Provide the [x, y] coordinate of the cell's center where the given text is located.  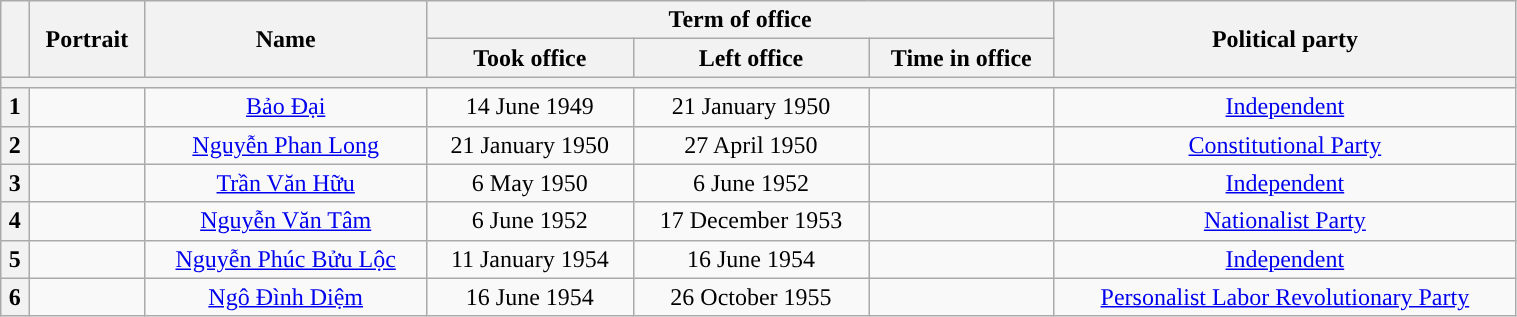
17 December 1953 [751, 221]
Left office [751, 58]
3 [15, 183]
14 June 1949 [530, 107]
Ngô Đình Diệm [286, 297]
5 [15, 259]
1 [15, 107]
2 [15, 145]
11 January 1954 [530, 259]
Portrait [87, 39]
Nguyễn Văn Tâm [286, 221]
Bảo Đại [286, 107]
4 [15, 221]
Nationalist Party [1285, 221]
6 May 1950 [530, 183]
27 April 1950 [751, 145]
Political party [1285, 39]
Time in office [962, 58]
6 [15, 297]
Nguyễn Phan Long [286, 145]
Term of office [740, 20]
Nguyễn Phúc Bửu Lộc [286, 259]
Trần Văn Hữu [286, 183]
Constitutional Party [1285, 145]
Took office [530, 58]
Personalist Labor Revolutionary Party [1285, 297]
Name [286, 39]
26 October 1955 [751, 297]
